Output the (X, Y) coordinate of the center of the cell containing the given text.  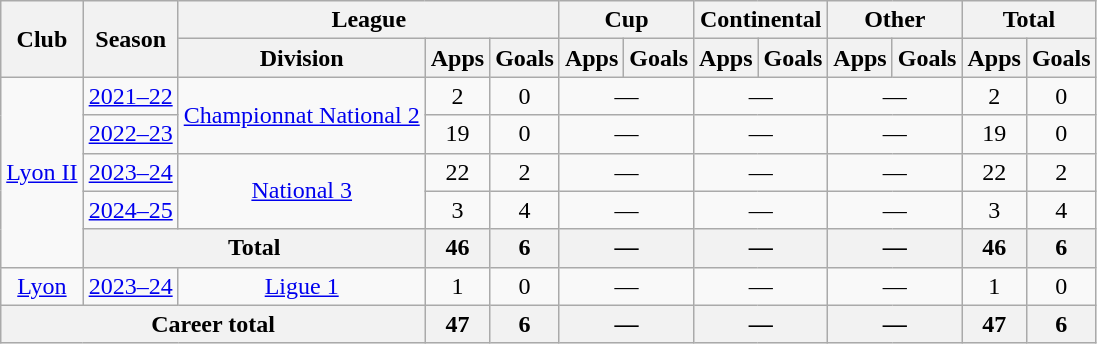
2024–25 (130, 210)
Ligue 1 (302, 286)
Continental (761, 20)
2021–22 (130, 96)
Career total (213, 324)
Club (42, 39)
Cup (626, 20)
League (368, 20)
Lyon II (42, 172)
2022–23 (130, 134)
National 3 (302, 191)
Lyon (42, 286)
Division (302, 58)
Season (130, 39)
Other (895, 20)
Championnat National 2 (302, 115)
